For the text-containing cell, return its midpoint in (X, Y) coordinate format. 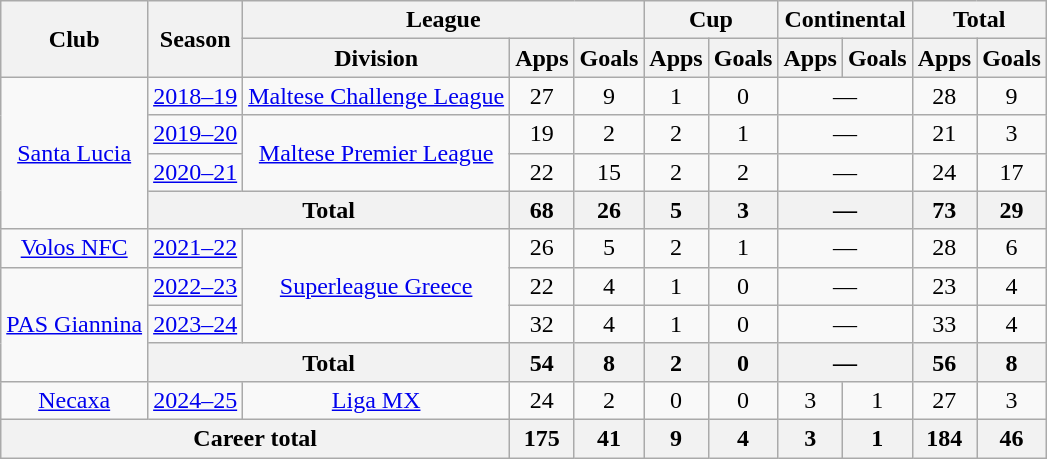
2024–25 (196, 400)
Division (376, 58)
Liga MX (376, 400)
68 (542, 210)
23 (944, 286)
Maltese Premier League (376, 153)
Cup (711, 20)
Volos NFC (74, 248)
2020–21 (196, 172)
29 (1012, 210)
Necaxa (74, 400)
41 (609, 438)
League (444, 20)
Continental (845, 20)
184 (944, 438)
Career total (256, 438)
56 (944, 362)
73 (944, 210)
2018–19 (196, 96)
33 (944, 324)
17 (1012, 172)
PAS Giannina (74, 324)
2021–22 (196, 248)
21 (944, 134)
19 (542, 134)
54 (542, 362)
15 (609, 172)
2022–23 (196, 286)
Santa Lucia (74, 153)
Maltese Challenge League (376, 96)
Superleague Greece (376, 286)
6 (1012, 248)
32 (542, 324)
2019–20 (196, 134)
2023–24 (196, 324)
Season (196, 39)
Club (74, 39)
175 (542, 438)
46 (1012, 438)
